Return [x, y] of the center of cell containing provided text 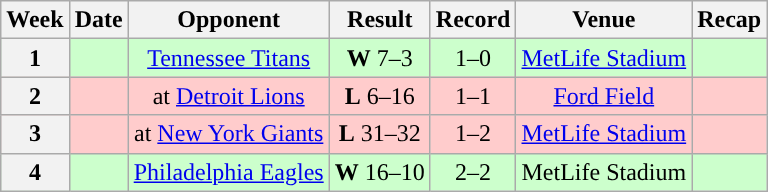
4 [35, 172]
2–2 [473, 172]
at New York Giants [228, 134]
Result [380, 20]
Tennessee Titans [228, 58]
3 [35, 134]
Philadelphia Eagles [228, 172]
L 6–16 [380, 96]
Venue [604, 20]
W 16–10 [380, 172]
W 7–3 [380, 58]
Record [473, 20]
1–1 [473, 96]
Opponent [228, 20]
Ford Field [604, 96]
Recap [730, 20]
Week [35, 20]
1 [35, 58]
L 31–32 [380, 134]
at Detroit Lions [228, 96]
1–0 [473, 58]
1–2 [473, 134]
Date [98, 20]
2 [35, 96]
